Provide the (x, y) coordinate of the cell's center where the given text is located.  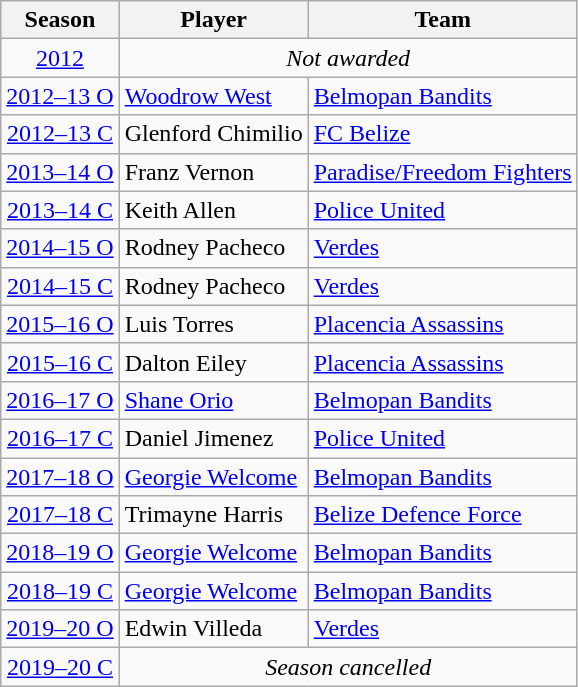
Shane Orio (214, 400)
Season cancelled (348, 667)
2015–16 C (60, 362)
2016–17 O (60, 400)
Player (214, 20)
Trimayne Harris (214, 515)
2019–20 C (60, 667)
2013–14 C (60, 210)
Not awarded (348, 58)
2018–19 O (60, 553)
FC Belize (442, 134)
2013–14 O (60, 172)
2012 (60, 58)
2019–20 O (60, 629)
2017–18 C (60, 515)
Dalton Eiley (214, 362)
Paradise/Freedom Fighters (442, 172)
Franz Vernon (214, 172)
2017–18 O (60, 477)
2012–13 O (60, 96)
2015–16 O (60, 324)
Season (60, 20)
2016–17 C (60, 438)
Team (442, 20)
Woodrow West (214, 96)
Luis Torres (214, 324)
2014–15 O (60, 248)
Edwin Villeda (214, 629)
2018–19 C (60, 591)
Belize Defence Force (442, 515)
2012–13 C (60, 134)
Keith Allen (214, 210)
Glenford Chimilio (214, 134)
2014–15 C (60, 286)
Daniel Jimenez (214, 438)
